Extract the [x, y] coordinate from the center of the cell holding the provided text.  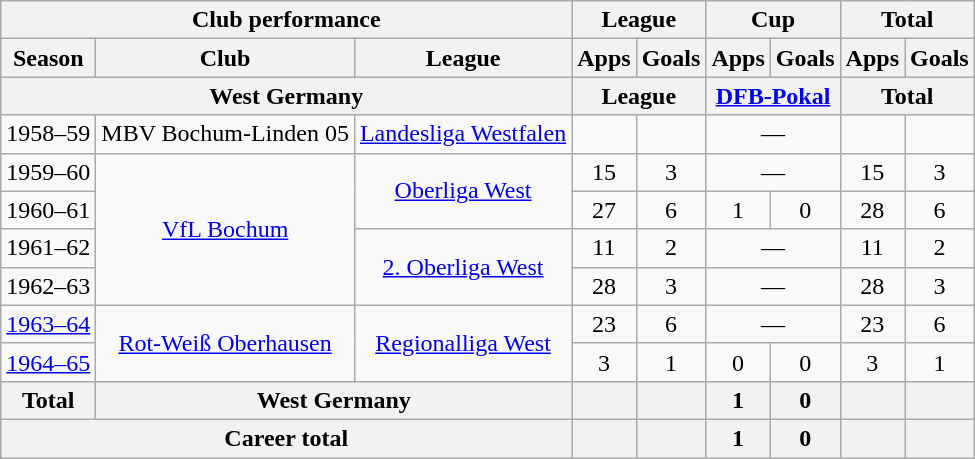
1960–61 [48, 210]
Oberliga West [462, 191]
1961–62 [48, 248]
Rot-Weiß Oberhausen [226, 343]
Regionalliga West [462, 343]
Career total [286, 438]
Season [48, 58]
MBV Bochum-Linden 05 [226, 134]
Club [226, 58]
DFB-Pokal [773, 96]
1959–60 [48, 172]
Cup [773, 20]
27 [604, 210]
1958–59 [48, 134]
1962–63 [48, 286]
1964–65 [48, 362]
Club performance [286, 20]
2. Oberliga West [462, 267]
VfL Bochum [226, 229]
1963–64 [48, 324]
Landesliga Westfalen [462, 134]
